Detect which cell encompasses the target text, then output its [X, Y] center coordinate. 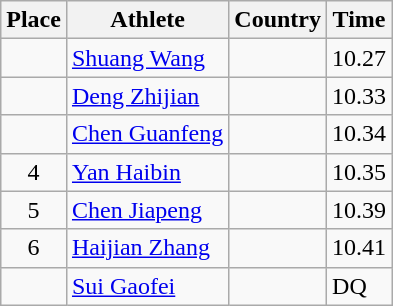
5 [34, 210]
Chen Jiapeng [147, 210]
Deng Zhijian [147, 96]
10.41 [360, 248]
Shuang Wang [147, 58]
Chen Guanfeng [147, 134]
Yan Haibin [147, 172]
Place [34, 20]
6 [34, 248]
Haijian Zhang [147, 248]
Country [278, 20]
10.33 [360, 96]
10.34 [360, 134]
Time [360, 20]
4 [34, 172]
DQ [360, 286]
Sui Gaofei [147, 286]
Athlete [147, 20]
10.39 [360, 210]
10.27 [360, 58]
10.35 [360, 172]
